Pinpoint the cell where the given text exists, returning its (x, y) midpoint coordinate. 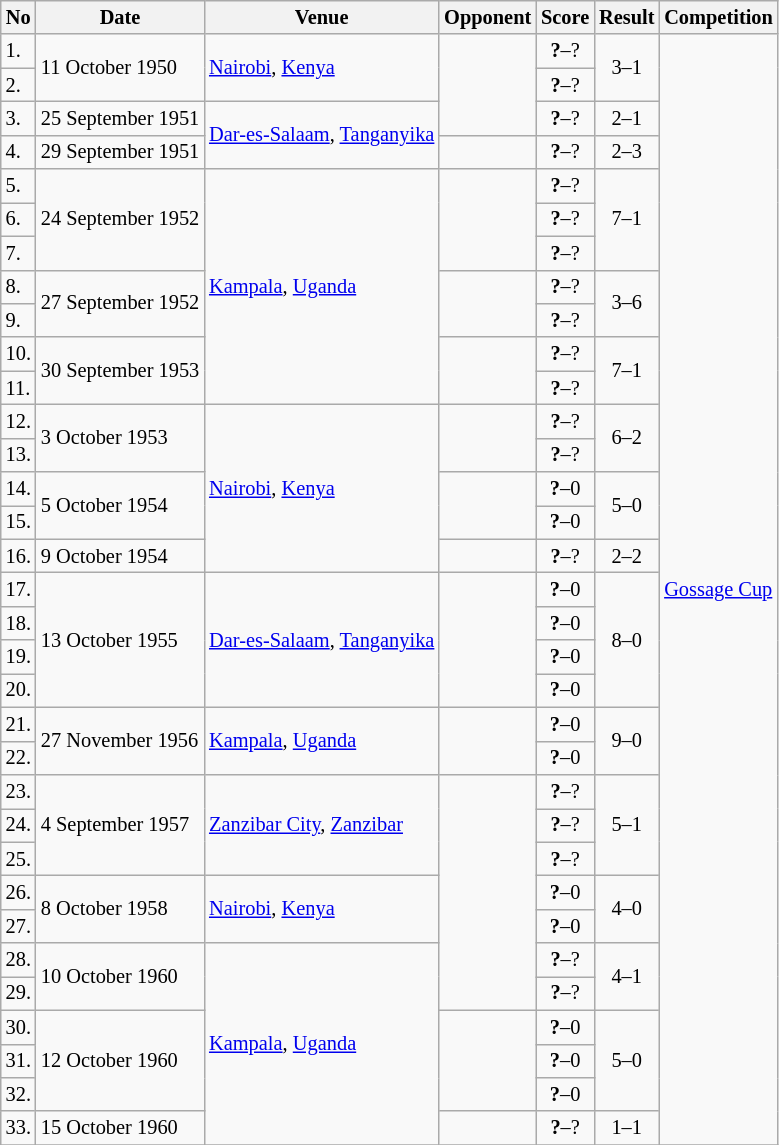
15 October 1960 (120, 1128)
24. (18, 825)
2–1 (626, 118)
9. (18, 320)
27 November 1956 (120, 740)
6–2 (626, 438)
3–1 (626, 68)
3. (18, 118)
16. (18, 556)
Result (626, 17)
24 September 1952 (120, 220)
18. (18, 623)
2–3 (626, 152)
33. (18, 1128)
1. (18, 51)
31. (18, 1061)
14. (18, 489)
17. (18, 589)
10. (18, 354)
5–1 (626, 824)
9–0 (626, 740)
27. (18, 926)
22. (18, 758)
32. (18, 1094)
Venue (322, 17)
4 September 1957 (120, 824)
21. (18, 724)
10 October 1960 (120, 976)
19. (18, 657)
1–1 (626, 1128)
30 September 1953 (120, 370)
8–0 (626, 640)
7. (18, 253)
20. (18, 690)
8 October 1958 (120, 908)
Gossage Cup (718, 590)
15. (18, 522)
Date (120, 17)
No (18, 17)
27 September 1952 (120, 304)
Score (565, 17)
4–1 (626, 976)
29. (18, 993)
25. (18, 859)
2–2 (626, 556)
12 October 1960 (120, 1060)
13. (18, 455)
Competition (718, 17)
9 October 1954 (120, 556)
11 October 1950 (120, 68)
5 October 1954 (120, 506)
13 October 1955 (120, 640)
2. (18, 85)
23. (18, 791)
Opponent (488, 17)
4–0 (626, 908)
12. (18, 421)
25 September 1951 (120, 118)
11. (18, 388)
3 October 1953 (120, 438)
26. (18, 892)
3–6 (626, 304)
28. (18, 960)
8. (18, 287)
29 September 1951 (120, 152)
6. (18, 219)
5. (18, 186)
Zanzibar City, Zanzibar (322, 824)
30. (18, 1027)
4. (18, 152)
